Identify which cell holds the provided text, then report its [x, y] central coordinate. 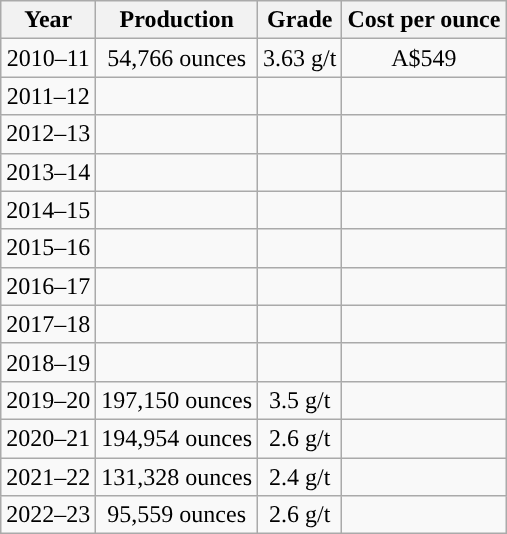
2021–22 [48, 477]
2020–21 [48, 438]
131,328 ounces [177, 477]
2019–20 [48, 400]
A$549 [424, 58]
2017–18 [48, 324]
2016–17 [48, 286]
197,150 ounces [177, 400]
2014–15 [48, 210]
3.5 g/t [300, 400]
95,559 ounces [177, 515]
2022–23 [48, 515]
2012–13 [48, 134]
2015–16 [48, 248]
2010–11 [48, 58]
Year [48, 20]
54,766 ounces [177, 58]
Grade [300, 20]
2018–19 [48, 362]
Production [177, 20]
2011–12 [48, 96]
2.4 g/t [300, 477]
194,954 ounces [177, 438]
2013–14 [48, 172]
3.63 g/t [300, 58]
Cost per ounce [424, 20]
